Extract the [x, y] coordinate from the center of the cell holding the provided text.  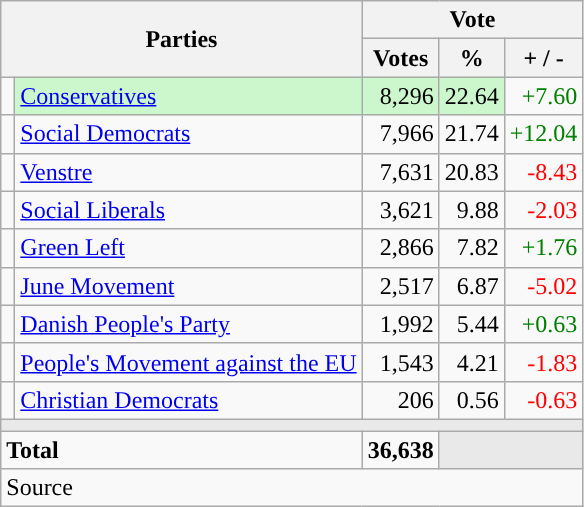
Total [182, 449]
-8.43 [544, 172]
1,992 [400, 324]
Christian Democrats [188, 400]
+ / - [544, 58]
+12.04 [544, 134]
-5.02 [544, 286]
People's Movement against the EU [188, 362]
+7.60 [544, 96]
0.56 [472, 400]
Source [292, 488]
7.82 [472, 248]
-1.83 [544, 362]
Parties [182, 39]
206 [400, 400]
Social Liberals [188, 210]
Venstre [188, 172]
2,866 [400, 248]
8,296 [400, 96]
Green Left [188, 248]
5.44 [472, 324]
Social Democrats [188, 134]
20.83 [472, 172]
-0.63 [544, 400]
Conservatives [188, 96]
6.87 [472, 286]
22.64 [472, 96]
9.88 [472, 210]
3,621 [400, 210]
+0.63 [544, 324]
1,543 [400, 362]
June Movement [188, 286]
Votes [400, 58]
7,631 [400, 172]
7,966 [400, 134]
Danish People's Party [188, 324]
4.21 [472, 362]
36,638 [400, 449]
% [472, 58]
-2.03 [544, 210]
Vote [472, 20]
21.74 [472, 134]
+1.76 [544, 248]
2,517 [400, 286]
